Output the [x, y] coordinate of the center of the cell containing the given text.  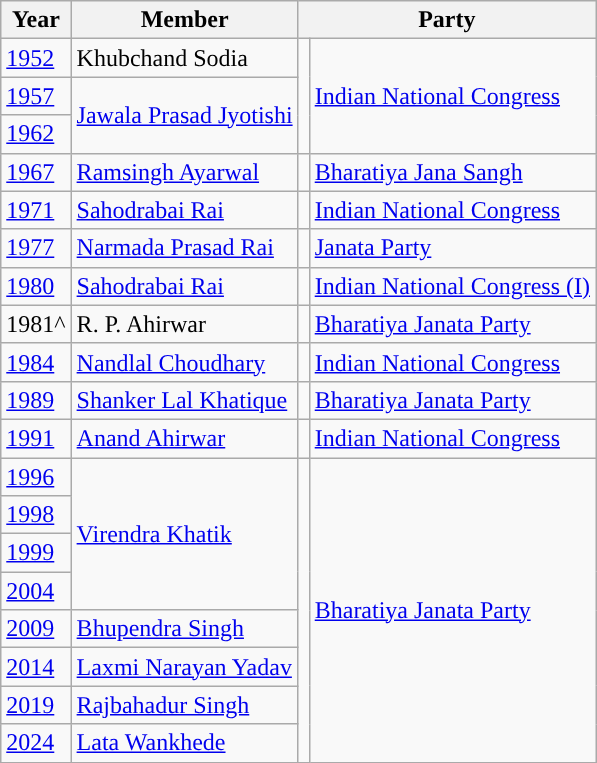
1971 [36, 210]
1981^ [36, 324]
Lata Wankhede [184, 743]
Party [446, 20]
1967 [36, 172]
Bharatiya Jana Sangh [452, 172]
R. P. Ahirwar [184, 324]
1952 [36, 58]
2024 [36, 743]
Laxmi Narayan Yadav [184, 667]
Narmada Prasad Rai [184, 248]
1977 [36, 248]
Janata Party [452, 248]
1984 [36, 362]
Member [184, 20]
2019 [36, 705]
Nandlal Choudhary [184, 362]
Bhupendra Singh [184, 629]
Indian National Congress (I) [452, 286]
Anand Ahirwar [184, 438]
2009 [36, 629]
2004 [36, 591]
Shanker Lal Khatique [184, 400]
1957 [36, 96]
Khubchand Sodia [184, 58]
1998 [36, 515]
Jawala Prasad Jyotishi [184, 115]
Rajbahadur Singh [184, 705]
Ramsingh Ayarwal [184, 172]
Virendra Khatik [184, 534]
1991 [36, 438]
Year [36, 20]
1999 [36, 553]
1989 [36, 400]
2014 [36, 667]
1962 [36, 134]
1996 [36, 477]
1980 [36, 286]
